Output the [X, Y] coordinate of the center of the cell containing the given text.  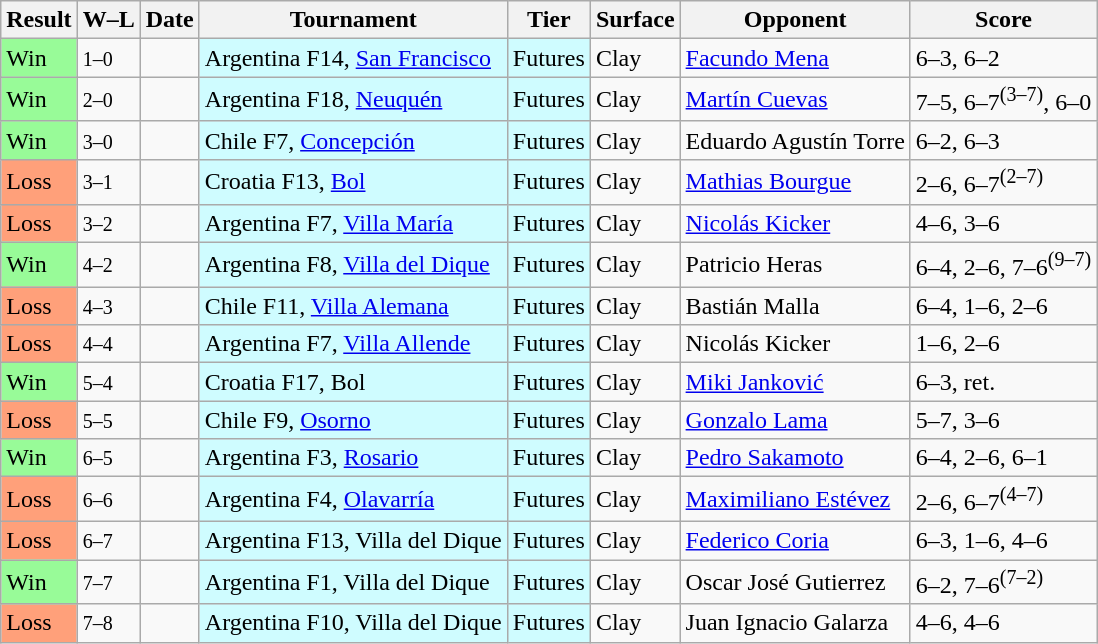
4–6, 3–6 [1003, 223]
Surface [635, 20]
3–2 [108, 223]
Oscar José Gutierrez [795, 582]
Chile F11, Villa Alemana [353, 306]
Tier [548, 20]
Gonzalo Lama [795, 420]
Patricio Heras [795, 264]
Bastián Malla [795, 306]
3–0 [108, 140]
5–7, 3–6 [1003, 420]
Score [1003, 20]
3–1 [108, 182]
Tournament [353, 20]
6–4, 1–6, 2–6 [1003, 306]
7–5, 6–7(3–7), 6–0 [1003, 100]
6–6 [108, 500]
Date [170, 20]
4–2 [108, 264]
Martín Cuevas [795, 100]
5–4 [108, 382]
6–4, 2–6, 7–6(9–7) [1003, 264]
Chile F9, Osorno [353, 420]
Argentina F10, Villa del Dique [353, 623]
Croatia F17, Bol [353, 382]
Argentina F18, Neuquén [353, 100]
Maximiliano Estévez [795, 500]
7–8 [108, 623]
1–6, 2–6 [1003, 344]
7–7 [108, 582]
4–4 [108, 344]
Chile F7, Concepción [353, 140]
6–3, 1–6, 4–6 [1003, 541]
Mathias Bourgue [795, 182]
Miki Janković [795, 382]
6–5 [108, 458]
6–3, 6–2 [1003, 58]
5–5 [108, 420]
Argentina F3, Rosario [353, 458]
Argentina F1, Villa del Dique [353, 582]
6–2, 6–3 [1003, 140]
Argentina F4, Olavarría [353, 500]
6–7 [108, 541]
Argentina F7, Villa María [353, 223]
Croatia F13, Bol [353, 182]
4–6, 4–6 [1003, 623]
Juan Ignacio Galarza [795, 623]
Eduardo Agustín Torre [795, 140]
Result [39, 20]
1–0 [108, 58]
2–6, 6–7(2–7) [1003, 182]
Argentina F7, Villa Allende [353, 344]
Argentina F13, Villa del Dique [353, 541]
2–0 [108, 100]
W–L [108, 20]
6–4, 2–6, 6–1 [1003, 458]
Federico Coria [795, 541]
Opponent [795, 20]
2–6, 6–7(4–7) [1003, 500]
Facundo Mena [795, 58]
Pedro Sakamoto [795, 458]
Argentina F14, San Francisco [353, 58]
6–2, 7–6(7–2) [1003, 582]
Argentina F8, Villa del Dique [353, 264]
4–3 [108, 306]
6–3, ret. [1003, 382]
